Detect which cell encompasses the target text, then output its [X, Y] center coordinate. 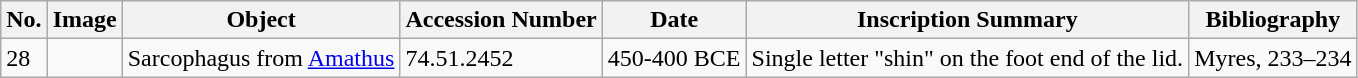
Single letter "shin" on the foot end of the lid. [968, 58]
74.51.2452 [501, 58]
No. [24, 20]
Sarcophagus from Amathus [261, 58]
Image [84, 20]
Object [261, 20]
Myres, 233–234 [1273, 58]
Bibliography [1273, 20]
450-400 BCE [674, 58]
Date [674, 20]
Accession Number [501, 20]
Inscription Summary [968, 20]
28 [24, 58]
